For the text-containing cell, return its midpoint in [x, y] coordinate format. 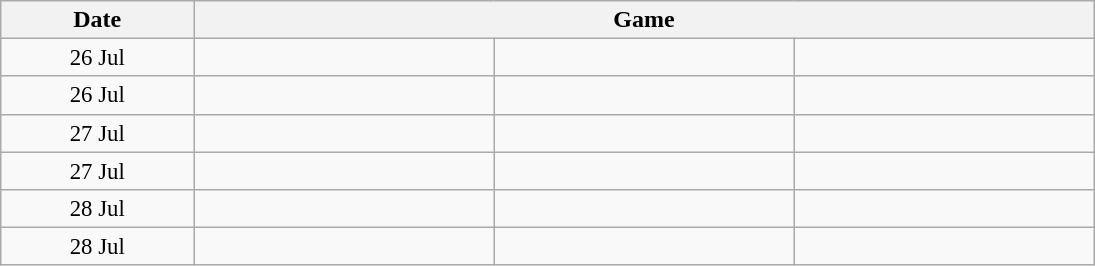
Date [98, 20]
Game [644, 20]
